Provide the (X, Y) coordinate of the cell's center where the given text is located.  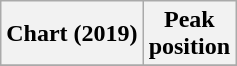
Chart (2019) (72, 34)
Peakposition (189, 34)
